Locate the cell with the specified text and output its [X, Y] center coordinate. 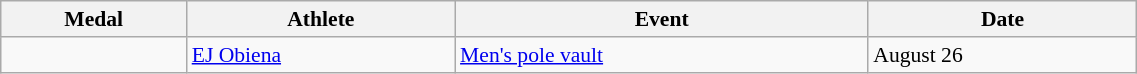
Event [662, 19]
Men's pole vault [662, 55]
Date [1002, 19]
Athlete [321, 19]
August 26 [1002, 55]
Medal [94, 19]
EJ Obiena [321, 55]
